Extract the (X, Y) coordinate from the center of the cell holding the provided text.  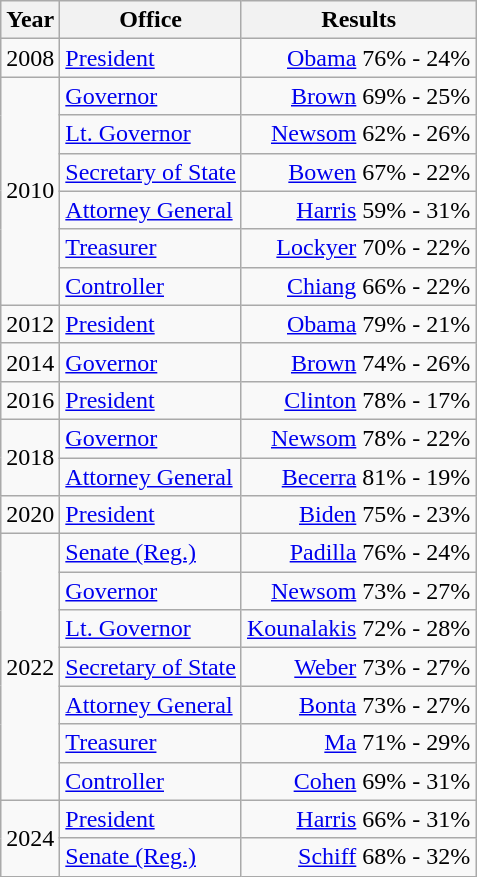
Year (30, 20)
Bowen 67% - 22% (358, 172)
2012 (30, 324)
Brown 74% - 26% (358, 362)
Kounalakis 72% - 28% (358, 629)
Newsom 73% - 27% (358, 591)
Harris 66% - 31% (358, 819)
Ma 71% - 29% (358, 743)
Cohen 69% - 31% (358, 781)
Biden 75% - 23% (358, 515)
Chiang 66% - 22% (358, 286)
Harris 59% - 31% (358, 210)
Newsom 78% - 22% (358, 438)
Schiff 68% - 32% (358, 857)
Clinton 78% - 17% (358, 400)
Weber 73% - 27% (358, 667)
Newsom 62% - 26% (358, 134)
Padilla 76% - 24% (358, 553)
Results (358, 20)
2008 (30, 58)
Office (151, 20)
Becerra 81% - 19% (358, 477)
Lockyer 70% - 22% (358, 248)
Obama 79% - 21% (358, 324)
Brown 69% - 25% (358, 96)
2018 (30, 457)
Obama 76% - 24% (358, 58)
2016 (30, 400)
Bonta 73% - 27% (358, 705)
2014 (30, 362)
2010 (30, 191)
2020 (30, 515)
2022 (30, 667)
2024 (30, 838)
